Provide the [x, y] coordinate of the cell's center where the given text is located.  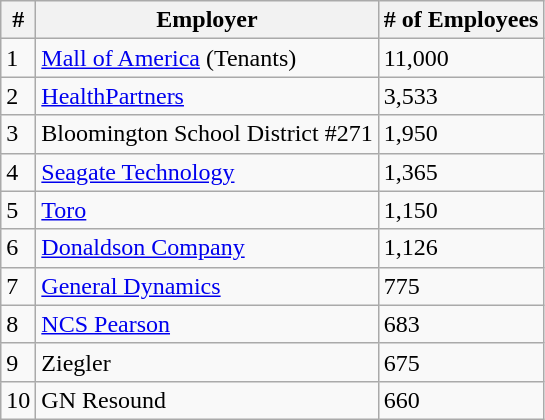
General Dynamics [207, 286]
660 [461, 400]
Ziegler [207, 362]
Employer [207, 20]
Seagate Technology [207, 172]
4 [18, 172]
10 [18, 400]
Donaldson Company [207, 248]
11,000 [461, 58]
3,533 [461, 96]
# of Employees [461, 20]
1,950 [461, 134]
675 [461, 362]
9 [18, 362]
Toro [207, 210]
7 [18, 286]
8 [18, 324]
1,150 [461, 210]
6 [18, 248]
3 [18, 134]
# [18, 20]
5 [18, 210]
Bloomington School District #271 [207, 134]
1,365 [461, 172]
1 [18, 58]
HealthPartners [207, 96]
NCS Pearson [207, 324]
1,126 [461, 248]
Mall of America (Tenants) [207, 58]
683 [461, 324]
GN Resound [207, 400]
775 [461, 286]
2 [18, 96]
